Determine the (x, y) coordinate at the center of the cell enclosing the given text.  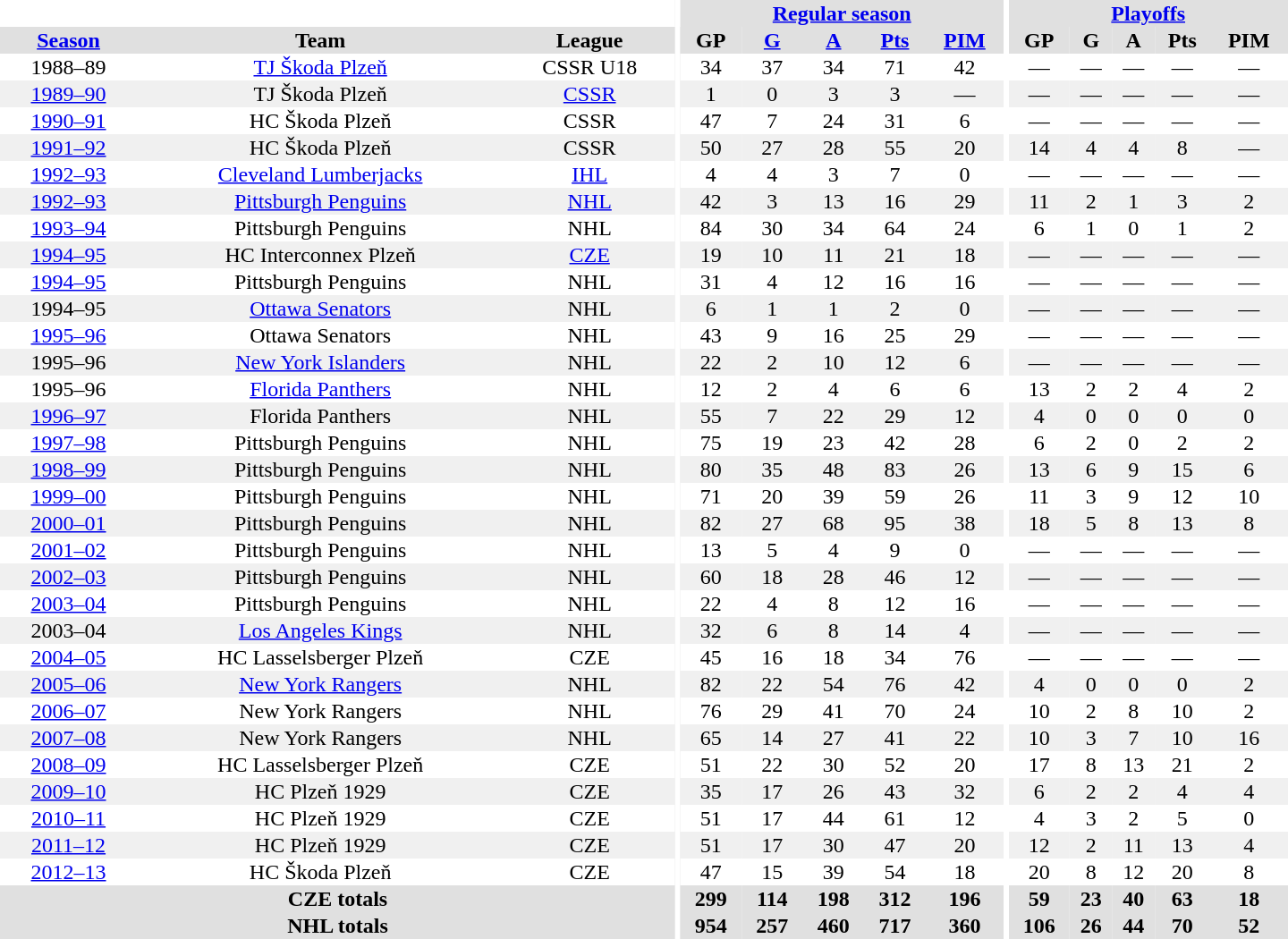
312 (894, 899)
50 (710, 148)
48 (834, 469)
38 (964, 523)
95 (894, 523)
Los Angeles Kings (320, 630)
2004–05 (68, 657)
2006–07 (68, 711)
1996–97 (68, 416)
2009–10 (68, 791)
64 (894, 228)
299 (710, 899)
1997–98 (68, 443)
New York Islanders (320, 362)
2001–02 (68, 550)
83 (894, 469)
Regular season (842, 13)
717 (894, 926)
460 (834, 926)
2002–03 (68, 577)
257 (773, 926)
Playoffs (1148, 13)
Season (68, 40)
1998–99 (68, 469)
45 (710, 657)
2005–06 (68, 684)
2012–13 (68, 872)
CSSR U18 (589, 67)
2000–01 (68, 523)
1989–90 (68, 94)
1991–92 (68, 148)
68 (834, 523)
198 (834, 899)
Cleveland Lumberjacks (320, 174)
HC Interconnex Plzeň (320, 255)
CZE totals (338, 899)
2008–09 (68, 765)
2010–11 (68, 818)
80 (710, 469)
106 (1039, 926)
1988–89 (68, 67)
37 (773, 67)
1990–91 (68, 121)
2011–12 (68, 845)
1993–94 (68, 228)
Team (320, 40)
League (589, 40)
46 (894, 577)
84 (710, 228)
IHL (589, 174)
75 (710, 443)
2007–08 (68, 738)
63 (1182, 899)
360 (964, 926)
NHL totals (338, 926)
196 (964, 899)
25 (894, 335)
954 (710, 926)
114 (773, 899)
1999–00 (68, 496)
65 (710, 738)
61 (894, 818)
60 (710, 577)
40 (1132, 899)
